Scan for the cell matching the given text and deliver its [X, Y] coordinate at center. 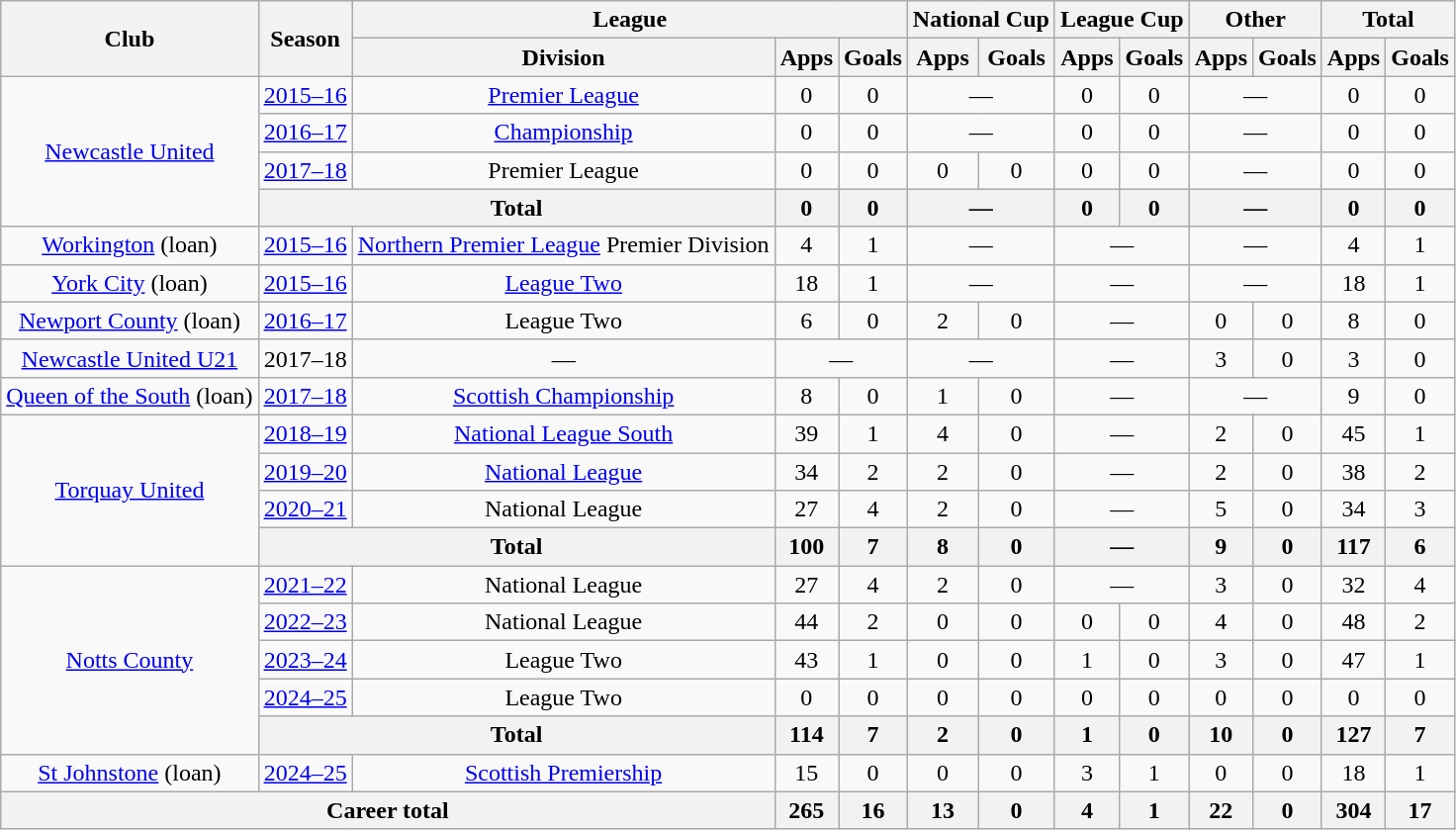
265 [806, 810]
Notts County [130, 660]
Newcastle United U21 [130, 358]
2023–24 [305, 660]
Club [130, 39]
13 [943, 810]
Scottish Premiership [564, 773]
48 [1353, 622]
2022–23 [305, 622]
22 [1221, 810]
32 [1353, 585]
45 [1353, 433]
St Johnstone (loan) [130, 773]
15 [806, 773]
Other [1255, 20]
17 [1420, 810]
10 [1221, 735]
Workington (loan) [130, 245]
43 [806, 660]
304 [1353, 810]
100 [806, 547]
117 [1353, 547]
44 [806, 622]
Division [564, 57]
2021–22 [305, 585]
Scottish Championship [564, 396]
2019–20 [305, 472]
114 [806, 735]
16 [873, 810]
Championship [564, 133]
National Cup [981, 20]
League [629, 20]
5 [1221, 509]
Northern Premier League Premier Division [564, 245]
Torquay United [130, 490]
Season [305, 39]
National League South [564, 433]
2018–19 [305, 433]
Career total [388, 810]
127 [1353, 735]
Newport County (loan) [130, 321]
Queen of the South (loan) [130, 396]
York City (loan) [130, 283]
2020–21 [305, 509]
Newcastle United [130, 151]
39 [806, 433]
38 [1353, 472]
League Cup [1122, 20]
47 [1353, 660]
